Provide the (x, y) coordinate of the cell's center where the given text is located.  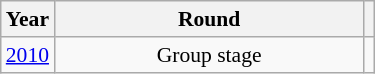
2010 (28, 55)
Round (209, 19)
Group stage (209, 55)
Year (28, 19)
